Identify which cell holds the provided text, then report its [X, Y] central coordinate. 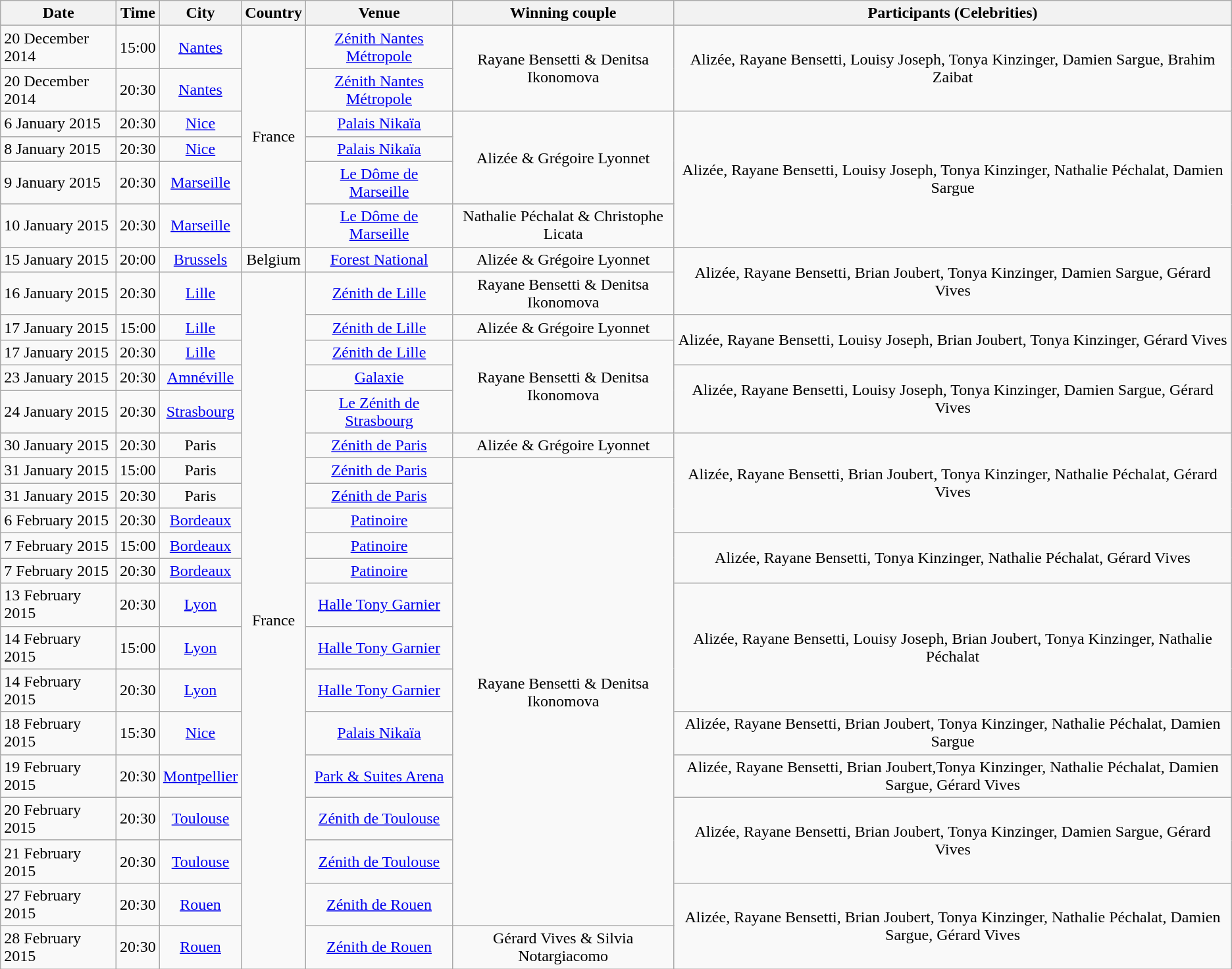
15:30 [138, 733]
Forest National [379, 259]
Galaxie [379, 377]
16 January 2015 [59, 294]
Le Zénith de Strasbourg [379, 411]
Alizée, Rayane Bensetti, Louisy Joseph, Tonya Kinzinger, Damien Sargue, Brahim Zaibat [953, 68]
24 January 2015 [59, 411]
Strasbourg [200, 411]
Country [274, 13]
Date [59, 13]
Gérard Vives & Silvia Notargiacomo [563, 947]
Amnéville [200, 377]
Alizée, Rayane Bensetti, Brian Joubert,Tonya Kinzinger, Nathalie Péchalat, Damien Sargue, Gérard Vives [953, 775]
23 January 2015 [59, 377]
10 January 2015 [59, 225]
Nathalie Péchalat & Christophe Licata [563, 225]
18 February 2015 [59, 733]
20:00 [138, 259]
Belgium [274, 259]
13 February 2015 [59, 604]
28 February 2015 [59, 947]
Winning couple [563, 13]
20 February 2015 [59, 819]
Alizée, Rayane Bensetti, Louisy Joseph, Brian Joubert, Tonya Kinzinger, Nathalie Péchalat [953, 648]
9 January 2015 [59, 183]
15 January 2015 [59, 259]
Time [138, 13]
Alizée, Rayane Bensetti, Brian Joubert, Tonya Kinzinger, Nathalie Péchalat, Damien Sargue [953, 733]
6 January 2015 [59, 124]
30 January 2015 [59, 446]
Alizée, Rayane Bensetti, Brian Joubert, Tonya Kinzinger, Nathalie Péchalat, Gérard Vives [953, 483]
Alizée, Rayane Bensetti, Louisy Joseph, Tonya Kinzinger, Nathalie Péchalat, Damien Sargue [953, 179]
City [200, 13]
8 January 2015 [59, 149]
Montpellier [200, 775]
19 February 2015 [59, 775]
Alizée, Rayane Bensetti, Louisy Joseph, Brian Joubert, Tonya Kinzinger, Gérard Vives [953, 340]
21 February 2015 [59, 861]
Park & Suites Arena [379, 775]
Venue [379, 13]
6 February 2015 [59, 521]
Participants (Celebrities) [953, 13]
Brussels [200, 259]
Alizée, Rayane Bensetti, Tonya Kinzinger, Nathalie Péchalat, Gérard Vives [953, 558]
Alizée, Rayane Bensetti, Louisy Joseph, Tonya Kinzinger, Damien Sargue, Gérard Vives [953, 399]
Alizée, Rayane Bensetti, Brian Joubert, Tonya Kinzinger, Nathalie Péchalat, Damien Sargue, Gérard Vives [953, 926]
27 February 2015 [59, 904]
